Capture the cell that displays the provided text and extract its [x, y] central coordinate. 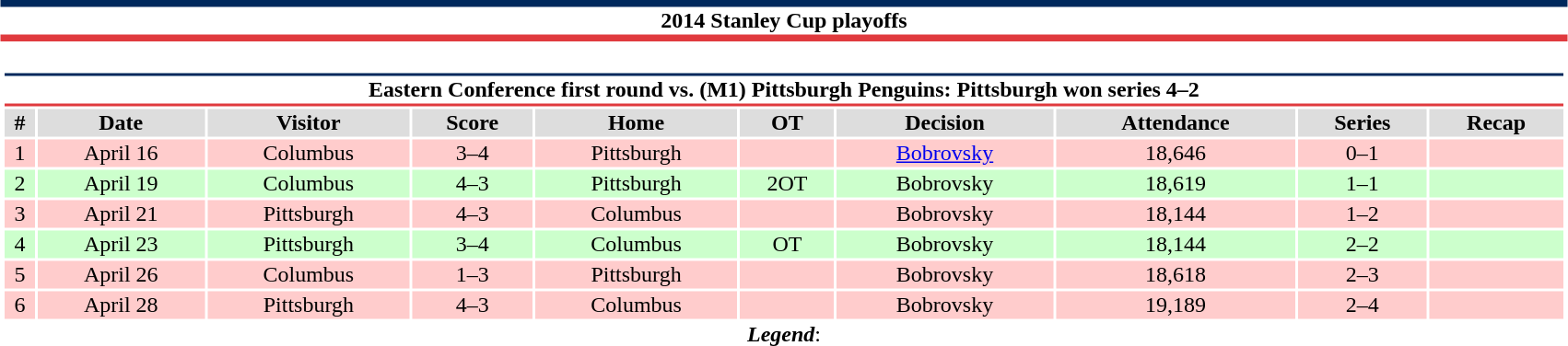
# [19, 122]
2 [19, 183]
Home [637, 122]
April 28 [122, 305]
Recap [1496, 122]
5 [19, 275]
0–1 [1362, 154]
Series [1362, 122]
April 26 [122, 275]
18,618 [1176, 275]
19,189 [1176, 305]
April 23 [122, 244]
Score [473, 122]
6 [19, 305]
April 21 [122, 214]
18,619 [1176, 183]
2–3 [1362, 275]
April 16 [122, 154]
4 [19, 244]
2–4 [1362, 305]
April 19 [122, 183]
Attendance [1176, 122]
Decision [945, 122]
Date [122, 122]
1–3 [473, 275]
Eastern Conference first round vs. (M1) Pittsburgh Penguins: Pittsburgh won series 4–2 [783, 90]
3 [19, 214]
2014 Stanley Cup playoffs [784, 20]
1 [19, 154]
2–2 [1362, 244]
1–1 [1362, 183]
2OT [788, 183]
Visitor [309, 122]
18,646 [1176, 154]
1–2 [1362, 214]
